Return the [x, y] coordinate for the center point of the cell that contains the specified text.  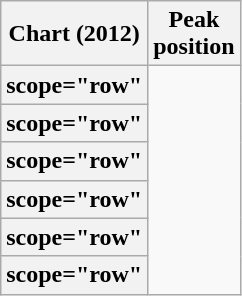
Chart (2012) [74, 34]
Peakposition [194, 34]
